Detect which cell encompasses the target text, then output its [X, Y] center coordinate. 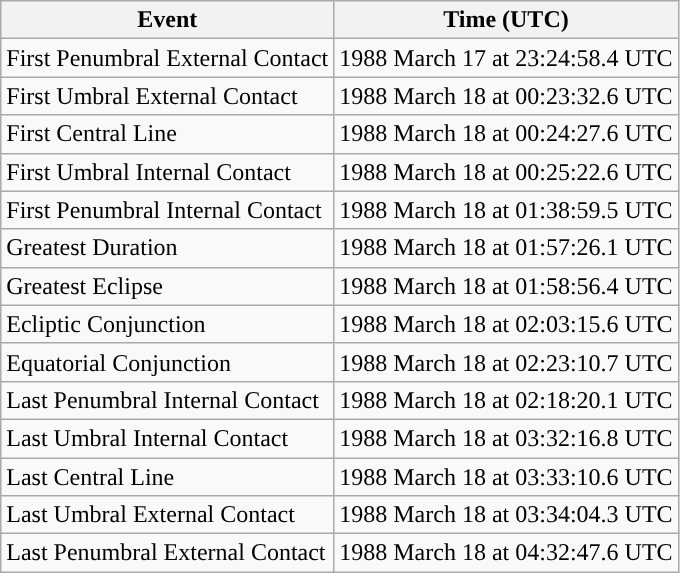
1988 March 18 at 03:33:10.6 UTC [506, 477]
1988 March 18 at 02:18:20.1 UTC [506, 400]
1988 March 18 at 00:25:22.6 UTC [506, 172]
First Umbral Internal Contact [168, 172]
1988 March 18 at 00:23:32.6 UTC [506, 96]
First Central Line [168, 134]
Greatest Eclipse [168, 286]
Ecliptic Conjunction [168, 324]
Equatorial Conjunction [168, 362]
Last Umbral External Contact [168, 515]
Event [168, 20]
1988 March 18 at 01:38:59.5 UTC [506, 210]
Last Penumbral Internal Contact [168, 400]
Last Central Line [168, 477]
First Penumbral Internal Contact [168, 210]
Last Umbral Internal Contact [168, 438]
Last Penumbral External Contact [168, 553]
1988 March 18 at 04:32:47.6 UTC [506, 553]
1988 March 18 at 01:58:56.4 UTC [506, 286]
1988 March 18 at 03:32:16.8 UTC [506, 438]
First Penumbral External Contact [168, 58]
1988 March 17 at 23:24:58.4 UTC [506, 58]
1988 March 18 at 02:23:10.7 UTC [506, 362]
1988 March 18 at 01:57:26.1 UTC [506, 248]
Time (UTC) [506, 20]
1988 March 18 at 02:03:15.6 UTC [506, 324]
First Umbral External Contact [168, 96]
Greatest Duration [168, 248]
1988 March 18 at 03:34:04.3 UTC [506, 515]
1988 March 18 at 00:24:27.6 UTC [506, 134]
